Return the (x, y) coordinate for the center point of the cell that contains the specified text.  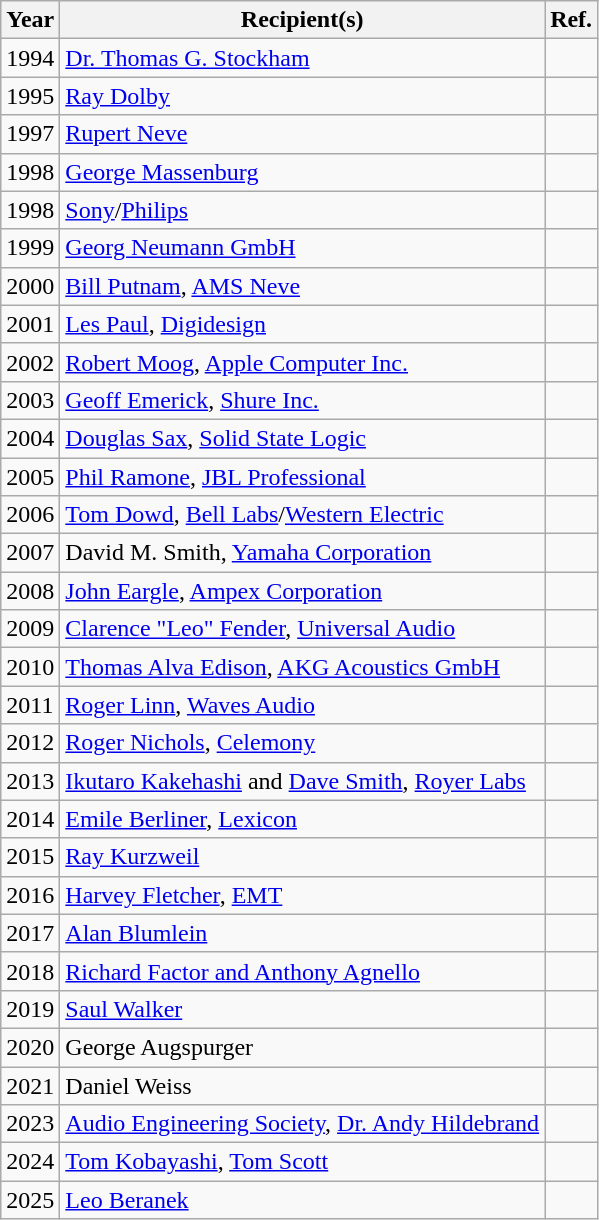
Phil Ramone, JBL Professional (302, 477)
Dr. Thomas G. Stockham (302, 58)
Leo Beranek (302, 1200)
2007 (30, 553)
Bill Putnam, AMS Neve (302, 286)
2018 (30, 971)
Ikutaro Kakehashi and Dave Smith, Royer Labs (302, 781)
2025 (30, 1200)
David M. Smith, Yamaha Corporation (302, 553)
2005 (30, 477)
Rupert Neve (302, 134)
2009 (30, 629)
John Eargle, Ampex Corporation (302, 591)
Les Paul, Digidesign (302, 324)
2012 (30, 743)
Ref. (572, 20)
2013 (30, 781)
1995 (30, 96)
Richard Factor and Anthony Agnello (302, 971)
Thomas Alva Edison, AKG Acoustics GmbH (302, 667)
2016 (30, 895)
2020 (30, 1047)
2021 (30, 1085)
2001 (30, 324)
Douglas Sax, Solid State Logic (302, 438)
2014 (30, 819)
2011 (30, 705)
2000 (30, 286)
2008 (30, 591)
Roger Linn, Waves Audio (302, 705)
2006 (30, 515)
George Massenburg (302, 172)
Clarence "Leo" Fender, Universal Audio (302, 629)
2002 (30, 362)
2004 (30, 438)
Audio Engineering Society, Dr. Andy Hildebrand (302, 1124)
Ray Kurzweil (302, 857)
2017 (30, 933)
Ray Dolby (302, 96)
Saul Walker (302, 1009)
Daniel Weiss (302, 1085)
2015 (30, 857)
Georg Neumann GmbH (302, 248)
2003 (30, 400)
Tom Dowd, Bell Labs/Western Electric (302, 515)
Harvey Fletcher, EMT (302, 895)
1994 (30, 58)
Geoff Emerick, Shure Inc. (302, 400)
2019 (30, 1009)
2023 (30, 1124)
2010 (30, 667)
Emile Berliner, Lexicon (302, 819)
2024 (30, 1162)
Sony/Philips (302, 210)
Robert Moog, Apple Computer Inc. (302, 362)
Roger Nichols, Celemony (302, 743)
1997 (30, 134)
Recipient(s) (302, 20)
1999 (30, 248)
Year (30, 20)
George Augspurger (302, 1047)
Tom Kobayashi, Tom Scott (302, 1162)
Alan Blumlein (302, 933)
